Detect which cell encompasses the target text, then output its (X, Y) center coordinate. 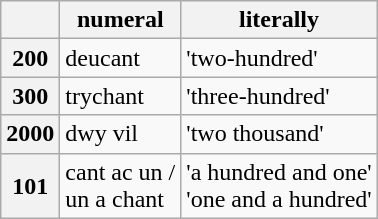
trychant (120, 96)
'two-hundred' (279, 58)
dwy vil (120, 134)
2000 (30, 134)
101 (30, 186)
cant ac un /un a chant (120, 186)
deucant (120, 58)
'three-hundred' (279, 96)
literally (279, 20)
numeral (120, 20)
300 (30, 96)
200 (30, 58)
'two thousand' (279, 134)
'a hundred and one''one and a hundred' (279, 186)
